Return [x, y] of the center of cell containing provided text 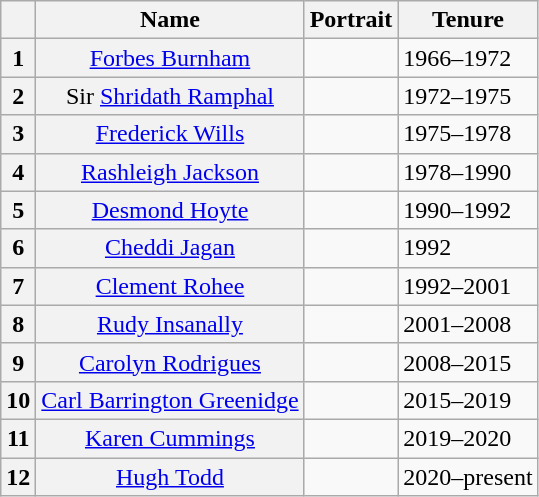
12 [18, 477]
6 [18, 248]
Carolyn Rodrigues [170, 362]
Sir Shridath Ramphal [170, 96]
2001–2008 [468, 324]
Portrait [351, 20]
3 [18, 134]
1972–1975 [468, 96]
2020–present [468, 477]
Forbes Burnham [170, 58]
10 [18, 400]
Hugh Todd [170, 477]
Cheddi Jagan [170, 248]
Desmond Hoyte [170, 210]
1992 [468, 248]
Frederick Wills [170, 134]
Rudy Insanally [170, 324]
5 [18, 210]
8 [18, 324]
Name [170, 20]
1992–2001 [468, 286]
Carl Barrington Greenidge [170, 400]
Clement Rohee [170, 286]
9 [18, 362]
2 [18, 96]
Tenure [468, 20]
11 [18, 438]
1990–1992 [468, 210]
1978–1990 [468, 172]
2015–2019 [468, 400]
2008–2015 [468, 362]
1975–1978 [468, 134]
4 [18, 172]
Karen Cummings [170, 438]
7 [18, 286]
1966–1972 [468, 58]
1 [18, 58]
2019–2020 [468, 438]
Rashleigh Jackson [170, 172]
